Return the (X, Y) coordinate for the center point of the cell that contains the specified text.  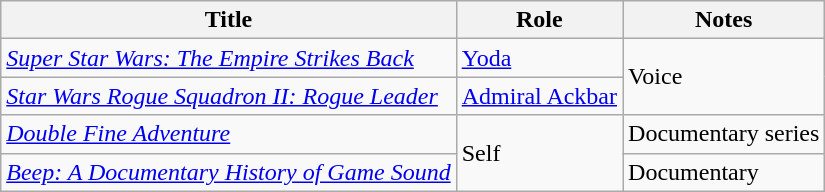
Self (539, 153)
Documentary (724, 172)
Super Star Wars: The Empire Strikes Back (228, 58)
Yoda (539, 58)
Role (539, 20)
Star Wars Rogue Squadron II: Rogue Leader (228, 96)
Documentary series (724, 134)
Title (228, 20)
Voice (724, 77)
Double Fine Adventure (228, 134)
Admiral Ackbar (539, 96)
Beep: A Documentary History of Game Sound (228, 172)
Notes (724, 20)
